Find where the given text appears and provide that cell's center as (X, Y) coordinate. 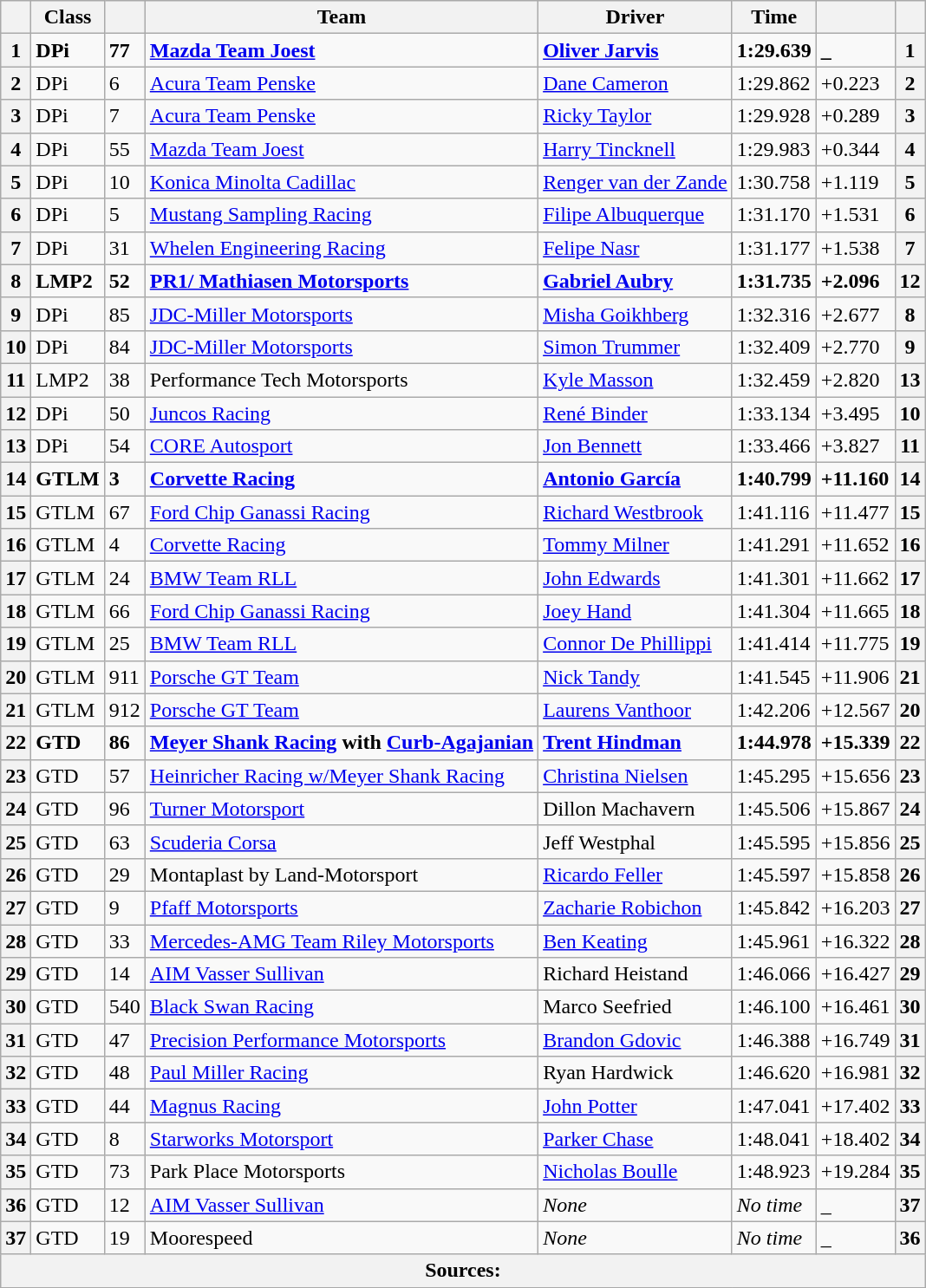
Magnus Racing (342, 1106)
44 (125, 1106)
+15.858 (855, 875)
Joey Hand (636, 611)
Driver (636, 17)
1:29.639 (773, 50)
+17.402 (855, 1106)
48 (125, 1073)
Pfaff Motorsports (342, 907)
Jon Bennett (636, 446)
1:41.414 (773, 644)
52 (125, 281)
1:42.206 (773, 710)
66 (125, 611)
John Potter (636, 1106)
Brandon Gdovic (636, 1040)
1:45.597 (773, 875)
1:31.170 (773, 215)
Ben Keating (636, 940)
Simon Trummer (636, 347)
Laurens Vanthoor (636, 710)
1:48.041 (773, 1139)
Konica Minolta Cadillac (342, 182)
+16.749 (855, 1040)
Renger van der Zande (636, 182)
1:46.066 (773, 974)
54 (125, 446)
Misha Goikhberg (636, 314)
+2.096 (855, 281)
Ricardo Feller (636, 875)
Antonio García (636, 479)
Trent Hindman (636, 743)
+3.495 (855, 413)
1:45.961 (773, 940)
Dillon Machavern (636, 809)
Precision Performance Motorsports (342, 1040)
+16.461 (855, 1007)
Time (773, 17)
1:46.620 (773, 1073)
Gabriel Aubry (636, 281)
+3.827 (855, 446)
Filipe Albuquerque (636, 215)
John Edwards (636, 578)
PR1/ Mathiasen Motorsports (342, 281)
67 (125, 512)
Parker Chase (636, 1139)
CORE Autosport (342, 446)
77 (125, 50)
Christina Nielsen (636, 776)
1:29.862 (773, 83)
Performance Tech Motorsports (342, 380)
1:33.134 (773, 413)
1:29.983 (773, 149)
38 (125, 380)
1:41.304 (773, 611)
1:32.409 (773, 347)
1:45.595 (773, 842)
1:31.177 (773, 248)
1:41.301 (773, 578)
+15.339 (855, 743)
+11.665 (855, 611)
Scuderia Corsa (342, 842)
Ryan Hardwick (636, 1073)
Nick Tandy (636, 677)
Black Swan Racing (342, 1007)
Moorespeed (342, 1238)
Sources: (463, 1271)
Felipe Nasr (636, 248)
1:46.388 (773, 1040)
1:29.928 (773, 116)
47 (125, 1040)
63 (125, 842)
85 (125, 314)
1:41.291 (773, 545)
Tommy Milner (636, 545)
+11.775 (855, 644)
911 (125, 677)
+0.344 (855, 149)
+19.284 (855, 1172)
1:46.100 (773, 1007)
Paul Miller Racing (342, 1073)
+16.981 (855, 1073)
+18.402 (855, 1139)
+0.223 (855, 83)
Meyer Shank Racing with Curb-Agajanian (342, 743)
Park Place Motorsports (342, 1172)
Harry Tincknell (636, 149)
1:41.116 (773, 512)
Nicholas Boulle (636, 1172)
50 (125, 413)
1:44.978 (773, 743)
Juncos Racing (342, 413)
+15.867 (855, 809)
Jeff Westphal (636, 842)
+15.656 (855, 776)
86 (125, 743)
1:45.842 (773, 907)
Mustang Sampling Racing (342, 215)
Richard Westbrook (636, 512)
1:40.799 (773, 479)
+11.160 (855, 479)
Oliver Jarvis (636, 50)
+11.662 (855, 578)
1:30.758 (773, 182)
+0.289 (855, 116)
Zacharie Robichon (636, 907)
+16.203 (855, 907)
1:33.466 (773, 446)
+1.538 (855, 248)
Connor De Phillippi (636, 644)
+16.322 (855, 940)
1:32.316 (773, 314)
Montaplast by Land-Motorsport (342, 875)
+12.567 (855, 710)
Mercedes-AMG Team Riley Motorsports (342, 940)
96 (125, 809)
1:47.041 (773, 1106)
Kyle Masson (636, 380)
+1.119 (855, 182)
+2.770 (855, 347)
84 (125, 347)
+11.906 (855, 677)
Richard Heistand (636, 974)
Dane Cameron (636, 83)
René Binder (636, 413)
+11.477 (855, 512)
1:45.295 (773, 776)
912 (125, 710)
+2.677 (855, 314)
+16.427 (855, 974)
Marco Seefried (636, 1007)
1:45.506 (773, 809)
Starworks Motorsport (342, 1139)
Team (342, 17)
1:41.545 (773, 677)
73 (125, 1172)
+1.531 (855, 215)
1:48.923 (773, 1172)
55 (125, 149)
+2.820 (855, 380)
Ricky Taylor (636, 116)
Whelen Engineering Racing (342, 248)
57 (125, 776)
1:32.459 (773, 380)
Class (68, 17)
Turner Motorsport (342, 809)
1:31.735 (773, 281)
+11.652 (855, 545)
540 (125, 1007)
Heinricher Racing w/Meyer Shank Racing (342, 776)
+15.856 (855, 842)
